Detect which cell encompasses the target text, then output its [x, y] center coordinate. 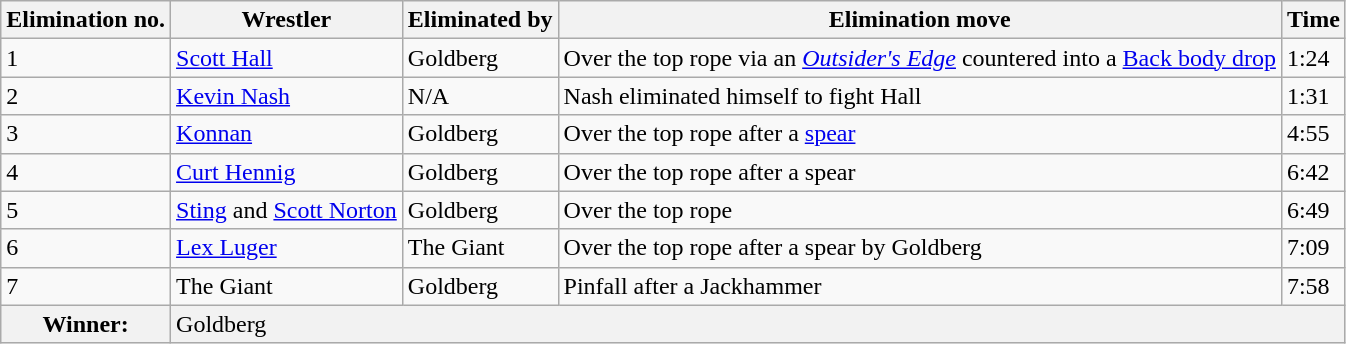
Over the top rope after a spear by Goldberg [920, 248]
Eliminated by [480, 20]
3 [86, 134]
Konnan [287, 134]
Curt Hennig [287, 172]
Kevin Nash [287, 96]
1:31 [1313, 96]
Elimination no. [86, 20]
Scott Hall [287, 58]
Wrestler [287, 20]
4:55 [1313, 134]
Time [1313, 20]
Nash eliminated himself to fight Hall [920, 96]
6:49 [1313, 210]
Sting and Scott Norton [287, 210]
Lex Luger [287, 248]
7:09 [1313, 248]
1:24 [1313, 58]
4 [86, 172]
6 [86, 248]
2 [86, 96]
Elimination move [920, 20]
7:58 [1313, 286]
Over the top rope [920, 210]
Winner: [86, 324]
1 [86, 58]
6:42 [1313, 172]
Over the top rope via an Outsider's Edge countered into a Back body drop [920, 58]
Pinfall after a Jackhammer [920, 286]
N/A [480, 96]
7 [86, 286]
5 [86, 210]
